Extract the [X, Y] coordinate from the center of the cell holding the provided text.  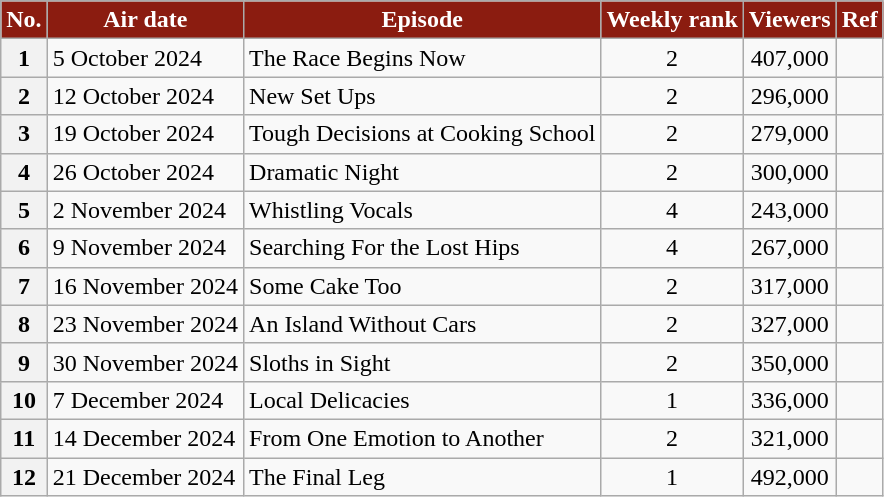
267,000 [790, 248]
279,000 [790, 134]
8 [24, 324]
Local Delicacies [422, 400]
Searching For the Lost Hips [422, 248]
12 [24, 477]
9 [24, 362]
No. [24, 20]
An Island Without Cars [422, 324]
2 November 2024 [145, 210]
Tough Decisions at Cooking School [422, 134]
12 October 2024 [145, 96]
Ref [860, 20]
336,000 [790, 400]
296,000 [790, 96]
5 October 2024 [145, 58]
14 December 2024 [145, 438]
6 [24, 248]
350,000 [790, 362]
10 [24, 400]
Episode [422, 20]
Dramatic Night [422, 172]
Air date [145, 20]
The Final Leg [422, 477]
The Race Begins Now [422, 58]
16 November 2024 [145, 286]
30 November 2024 [145, 362]
5 [24, 210]
19 October 2024 [145, 134]
407,000 [790, 58]
7 [24, 286]
9 November 2024 [145, 248]
300,000 [790, 172]
New Set Ups [422, 96]
21 December 2024 [145, 477]
327,000 [790, 324]
Sloths in Sight [422, 362]
3 [24, 134]
Whistling Vocals [422, 210]
321,000 [790, 438]
From One Emotion to Another [422, 438]
11 [24, 438]
317,000 [790, 286]
23 November 2024 [145, 324]
7 December 2024 [145, 400]
26 October 2024 [145, 172]
Some Cake Too [422, 286]
492,000 [790, 477]
Viewers [790, 20]
Weekly rank [672, 20]
243,000 [790, 210]
